Return the [x, y] coordinate for the center point of the cell that contains the specified text.  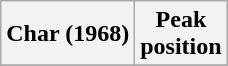
Peakposition [181, 34]
Char (1968) [68, 34]
